Capture the cell that displays the provided text and extract its [x, y] central coordinate. 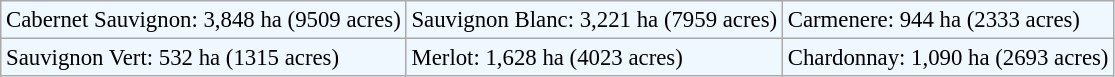
Merlot: 1,628 ha (4023 acres) [594, 58]
Carmenere: 944 ha (2333 acres) [948, 20]
Sauvignon Vert: 532 ha (1315 acres) [204, 58]
Cabernet Sauvignon: 3,848 ha (9509 acres) [204, 20]
Chardonnay: 1,090 ha (2693 acres) [948, 58]
Sauvignon Blanc: 3,221 ha (7959 acres) [594, 20]
